Output the [X, Y] coordinate of the center of the cell containing the given text.  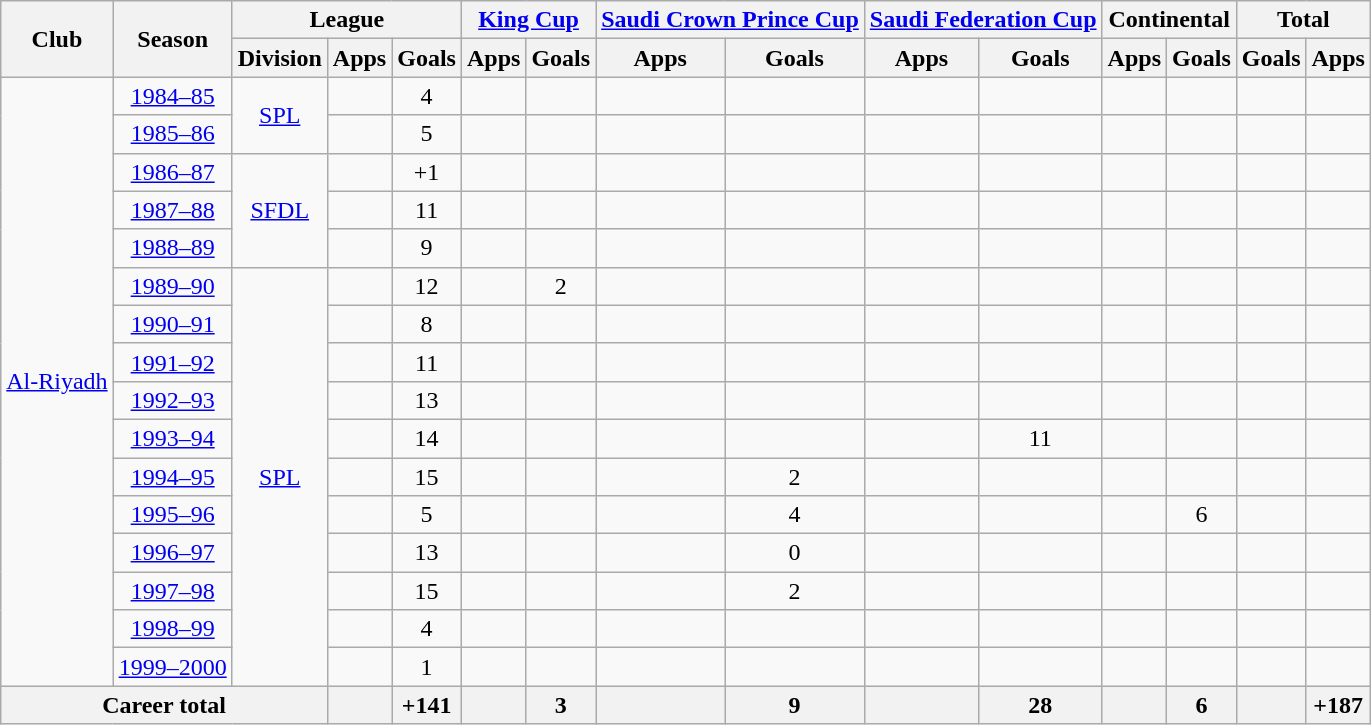
Career total [164, 705]
8 [427, 324]
1995–96 [172, 515]
1992–93 [172, 400]
Season [172, 39]
1996–97 [172, 553]
Al-Riyadh [57, 382]
Saudi Crown Prince Cup [730, 20]
14 [427, 438]
King Cup [528, 20]
1985–86 [172, 134]
0 [795, 553]
28 [1040, 705]
+187 [1338, 705]
1984–85 [172, 96]
Continental [1169, 20]
1987–88 [172, 210]
1998–99 [172, 629]
1997–98 [172, 591]
League [346, 20]
1990–91 [172, 324]
1994–95 [172, 477]
Saudi Federation Cup [983, 20]
1 [427, 667]
Total [1303, 20]
12 [427, 286]
1989–90 [172, 286]
+1 [427, 172]
1986–87 [172, 172]
Club [57, 39]
SFDL [280, 210]
1993–94 [172, 438]
3 [561, 705]
1991–92 [172, 362]
1999–2000 [172, 667]
1988–89 [172, 248]
Division [280, 58]
+141 [427, 705]
